Pinpoint the cell where the given text exists, returning its [X, Y] midpoint coordinate. 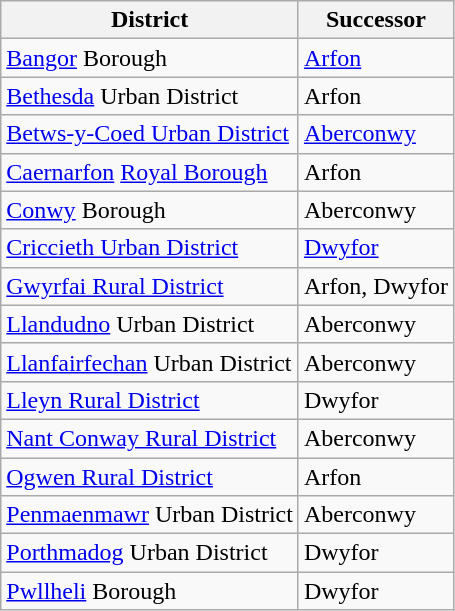
Caernarfon Royal Borough [150, 172]
Lleyn Rural District [150, 400]
Bethesda Urban District [150, 96]
Conwy Borough [150, 210]
Pwllheli Borough [150, 591]
Nant Conway Rural District [150, 438]
Llanfairfechan Urban District [150, 362]
Betws-y-Coed Urban District [150, 134]
Successor [376, 20]
Penmaenmawr Urban District [150, 515]
District [150, 20]
Gwyrfai Rural District [150, 286]
Porthmadog Urban District [150, 553]
Arfon, Dwyfor [376, 286]
Ogwen Rural District [150, 477]
Bangor Borough [150, 58]
Criccieth Urban District [150, 248]
Llandudno Urban District [150, 324]
